Capture the cell that displays the provided text and extract its (X, Y) central coordinate. 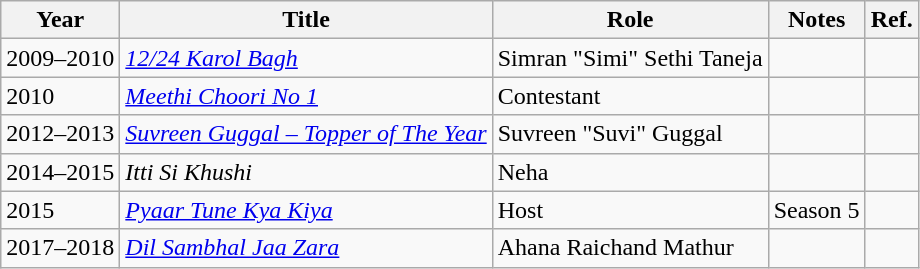
2017–2018 (60, 248)
Season 5 (816, 210)
Pyaar Tune Kya Kiya (306, 210)
2014–2015 (60, 172)
Notes (816, 20)
Year (60, 20)
Simran "Simi" Sethi Taneja (630, 58)
12/24 Karol Bagh (306, 58)
Suvreen "Suvi" Guggal (630, 134)
Ahana Raichand Mathur (630, 248)
Ref. (892, 20)
Title (306, 20)
2010 (60, 96)
Host (630, 210)
Itti Si Khushi (306, 172)
Suvreen Guggal – Topper of The Year (306, 134)
Neha (630, 172)
Dil Sambhal Jaa Zara (306, 248)
2012–2013 (60, 134)
Role (630, 20)
Contestant (630, 96)
2009–2010 (60, 58)
Meethi Choori No 1 (306, 96)
2015 (60, 210)
